For the text-containing cell, return its midpoint in (X, Y) coordinate format. 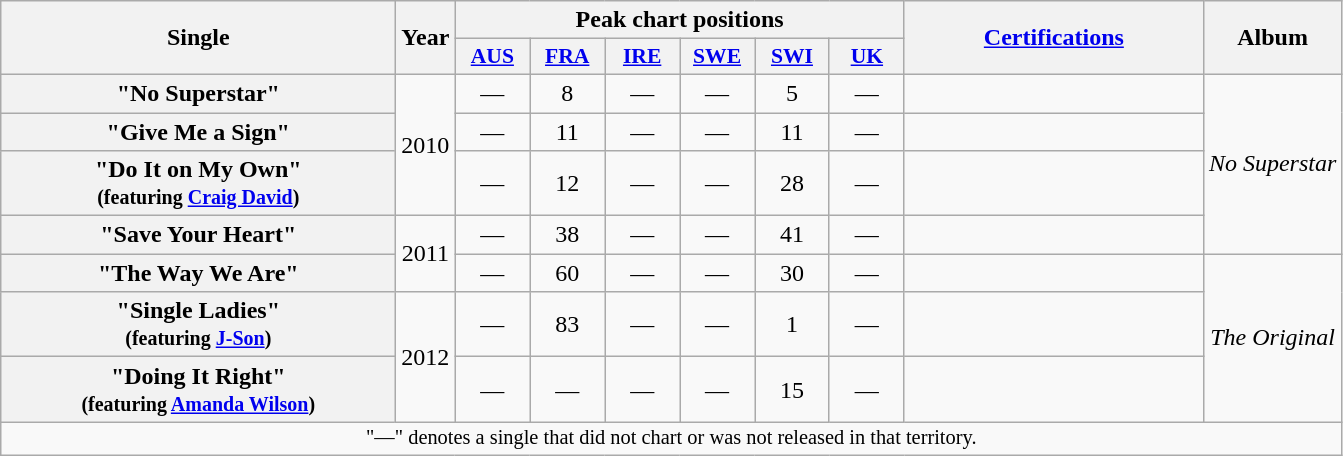
2012 (426, 357)
Album (1272, 38)
5 (792, 93)
60 (568, 273)
SWE (718, 57)
2010 (426, 144)
"Doing It Right"(featuring Amanda Wilson) (198, 390)
IRE (642, 57)
"—" denotes a single that did not chart or was not released in that territory. (672, 439)
"Do It on My Own"(featuring Craig David) (198, 184)
1 (792, 324)
Peak chart positions (680, 20)
83 (568, 324)
UK (866, 57)
The Original (1272, 338)
FRA (568, 57)
2011 (426, 254)
Year (426, 38)
"Give Me a Sign" (198, 131)
28 (792, 184)
"Save Your Heart" (198, 235)
"Single Ladies"(featuring J-Son) (198, 324)
No Superstar (1272, 164)
15 (792, 390)
41 (792, 235)
38 (568, 235)
12 (568, 184)
AUS (492, 57)
8 (568, 93)
Single (198, 38)
"The Way We Are" (198, 273)
SWI (792, 57)
30 (792, 273)
Certifications (1054, 38)
"No Superstar" (198, 93)
